Determine the (x, y) coordinate at the center of the cell enclosing the given text.  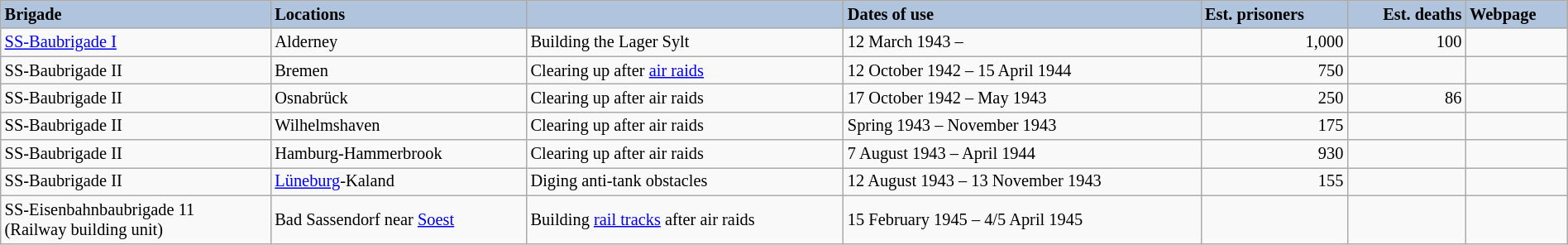
Wilhelmshaven (399, 126)
Locations (399, 14)
Spring 1943 – November 1943 (1022, 126)
Diging anti-tank obstacles (685, 181)
17 October 1942 – May 1943 (1022, 98)
Est. deaths (1406, 14)
Webpage (1517, 14)
Bremen (399, 70)
Bad Sassendorf near Soest (399, 219)
12 October 1942 – 15 April 1944 (1022, 70)
155 (1274, 181)
100 (1406, 42)
Building rail tracks after air raids (685, 219)
15 February 1945 – 4/5 April 1945 (1022, 219)
1,000 (1274, 42)
Hamburg-Hammerbrook (399, 154)
930 (1274, 154)
Osnabrück (399, 98)
Est. prisoners (1274, 14)
7 August 1943 – April 1944 (1022, 154)
Lüneburg-Kaland (399, 181)
SS-Baubrigade I (136, 42)
Brigade (136, 14)
86 (1406, 98)
Building the Lager Sylt (685, 42)
750 (1274, 70)
12 August 1943 – 13 November 1943 (1022, 181)
250 (1274, 98)
175 (1274, 126)
SS-Eisenbahnbaubrigade 11(Railway building unit) (136, 219)
Dates of use (1022, 14)
Alderney (399, 42)
12 March 1943 – (1022, 42)
